Determine the (X, Y) coordinate at the center of the cell enclosing the given text.  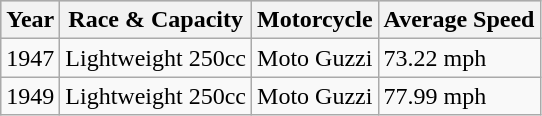
Year (30, 20)
Motorcycle (316, 20)
1947 (30, 58)
Average Speed (459, 20)
1949 (30, 96)
73.22 mph (459, 58)
77.99 mph (459, 96)
Race & Capacity (156, 20)
